Search for the cell housing the specified text and yield its (X, Y) center coordinate. 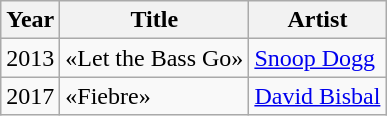
Year (30, 20)
«Let the Bass Go» (154, 58)
2013 (30, 58)
2017 (30, 96)
David Bisbal (318, 96)
Artist (318, 20)
Snoop Dogg (318, 58)
Title (154, 20)
«Fiebre» (154, 96)
